From the cell containing the given text, extract its center point as [x, y] coordinate. 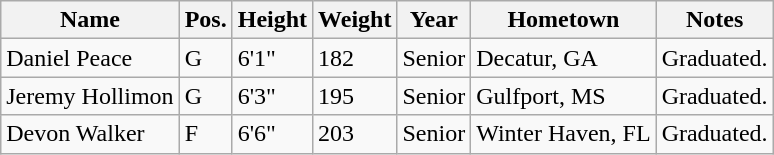
Year [434, 20]
182 [355, 58]
Height [272, 20]
6'1" [272, 58]
Pos. [206, 20]
6'6" [272, 134]
Gulfport, MS [564, 96]
Winter Haven, FL [564, 134]
F [206, 134]
Name [90, 20]
6'3" [272, 96]
Weight [355, 20]
Hometown [564, 20]
Devon Walker [90, 134]
Jeremy Hollimon [90, 96]
Notes [714, 20]
Decatur, GA [564, 58]
195 [355, 96]
Daniel Peace [90, 58]
203 [355, 134]
